Return the (x, y) coordinate for the center point of the cell that contains the specified text.  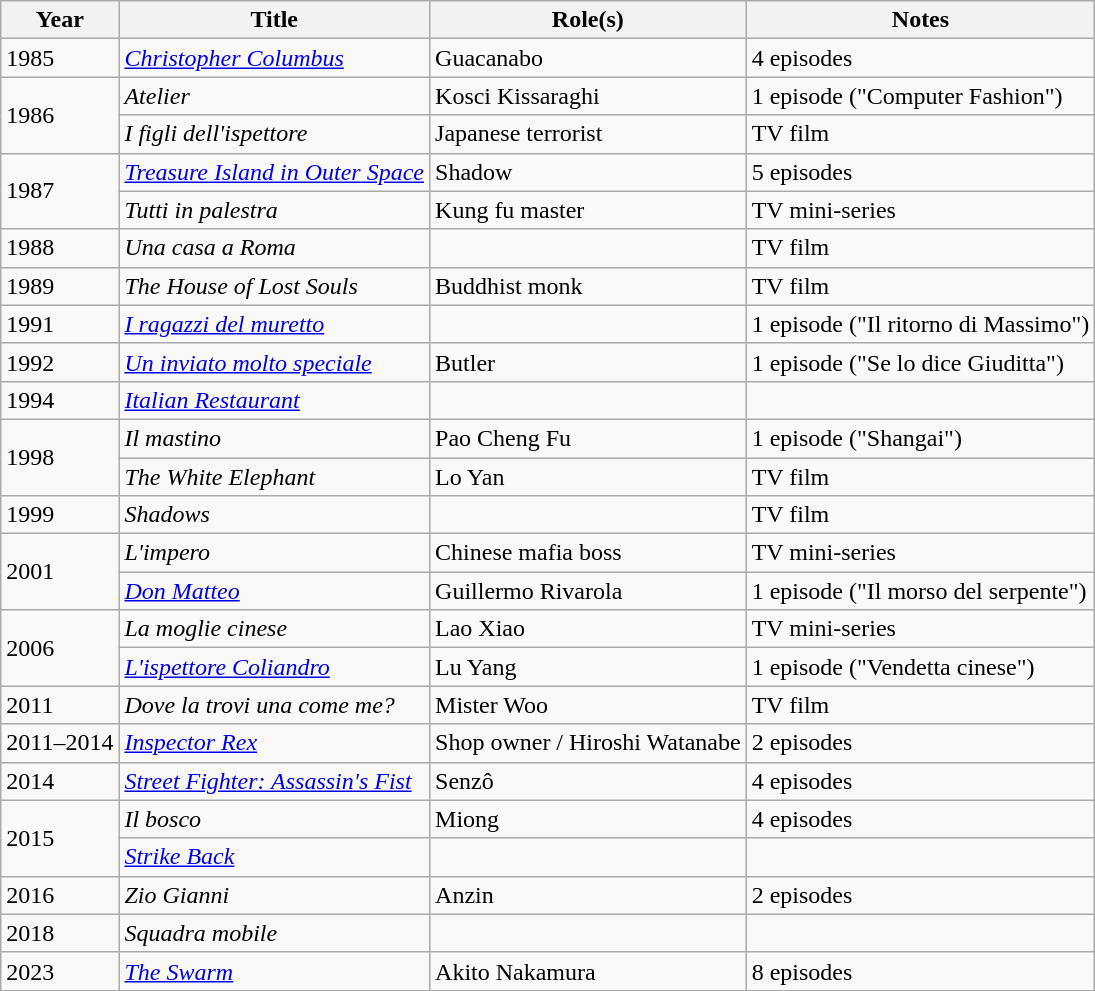
1987 (60, 191)
1988 (60, 248)
Year (60, 20)
L'impero (274, 553)
2001 (60, 572)
2011–2014 (60, 743)
L'ispettore Coliandro (274, 667)
8 episodes (920, 971)
2006 (60, 648)
Treasure Island in Outer Space (274, 172)
Don Matteo (274, 591)
Butler (588, 362)
Una casa a Roma (274, 248)
Un inviato molto speciale (274, 362)
Dove la trovi una come me? (274, 705)
1 episode ("Vendetta cinese") (920, 667)
1992 (60, 362)
1 episode ("Se lo dice Giuditta") (920, 362)
1 episode ("Il ritorno di Massimo") (920, 324)
2011 (60, 705)
2018 (60, 933)
Shop owner / Hiroshi Watanabe (588, 743)
Kung fu master (588, 210)
1991 (60, 324)
Pao Cheng Fu (588, 438)
The White Elephant (274, 477)
Zio Gianni (274, 895)
Mister Woo (588, 705)
1989 (60, 286)
Il bosco (274, 819)
Buddhist monk (588, 286)
Japanese terrorist (588, 134)
1 episode ("Il morso del serpente") (920, 591)
Chinese mafia boss (588, 553)
1 episode ("Shangai") (920, 438)
Shadows (274, 515)
1998 (60, 457)
Atelier (274, 96)
Italian Restaurant (274, 400)
I figli dell'ispettore (274, 134)
Il mastino (274, 438)
Anzin (588, 895)
1999 (60, 515)
Lo Yan (588, 477)
Guacanabo (588, 58)
Role(s) (588, 20)
Notes (920, 20)
2015 (60, 838)
2014 (60, 781)
Strike Back (274, 857)
Guillermo Rivarola (588, 591)
2016 (60, 895)
Inspector Rex (274, 743)
2023 (60, 971)
Kosci Kissaraghi (588, 96)
La moglie cinese (274, 629)
5 episodes (920, 172)
Christopher Columbus (274, 58)
Tutti in palestra (274, 210)
The Swarm (274, 971)
Title (274, 20)
1986 (60, 115)
1 episode ("Computer Fashion") (920, 96)
Miong (588, 819)
1985 (60, 58)
Shadow (588, 172)
Senzô (588, 781)
Squadra mobile (274, 933)
The House of Lost Souls (274, 286)
I ragazzi del muretto (274, 324)
Akito Nakamura (588, 971)
Street Fighter: Assassin's Fist (274, 781)
1994 (60, 400)
Lu Yang (588, 667)
Lao Xiao (588, 629)
